Capture the cell that displays the provided text and extract its (X, Y) central coordinate. 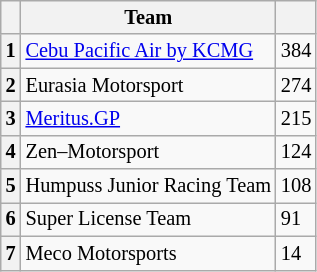
274 (296, 85)
384 (296, 51)
2 (11, 85)
4 (11, 152)
7 (11, 253)
108 (296, 186)
14 (296, 253)
Team (148, 17)
Meco Motorsports (148, 253)
Humpuss Junior Racing Team (148, 186)
Super License Team (148, 219)
1 (11, 51)
91 (296, 219)
5 (11, 186)
215 (296, 118)
Zen–Motorsport (148, 152)
Cebu Pacific Air by KCMG (148, 51)
3 (11, 118)
Eurasia Motorsport (148, 85)
124 (296, 152)
6 (11, 219)
Meritus.GP (148, 118)
